Pinpoint the cell where the given text exists, returning its [X, Y] midpoint coordinate. 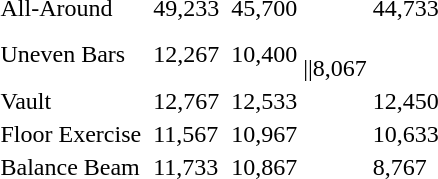
11,567 [186, 134]
10,400 [264, 54]
12,533 [264, 101]
||8,067 [336, 54]
12,767 [186, 101]
12,267 [186, 54]
10,967 [264, 134]
